Return (x, y) of the center of cell containing provided text 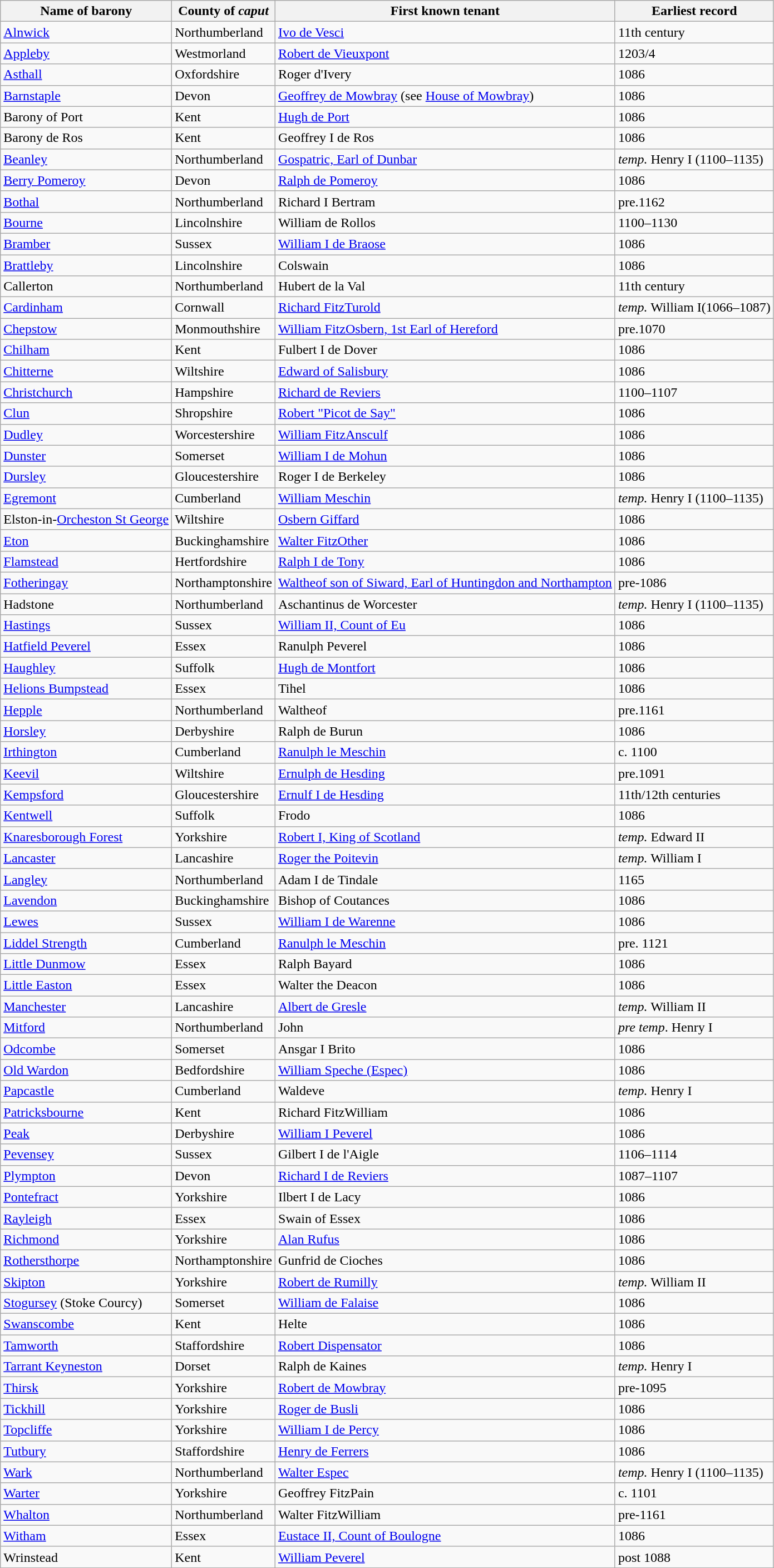
Cornwall (224, 308)
Roger de Busli (445, 1409)
Tutbury (86, 1451)
pre. 1121 (694, 943)
Topcliffe (86, 1430)
Geoffrey FitzPain (445, 1493)
Kempsford (86, 795)
Walter the Deacon (445, 985)
Ansgar I Brito (445, 1049)
pre.1091 (694, 773)
Walter Espec (445, 1472)
Robert "Picot de Say" (445, 413)
pre-1161 (694, 1515)
1203/4 (694, 53)
Robert Dispensator (445, 1345)
Alnwick (86, 32)
Geoffrey de Mowbray (see House of Mowbray) (445, 96)
Frodo (445, 816)
Fotheringay (86, 583)
Papcastle (86, 1091)
Rothersthorpe (86, 1260)
Little Easton (86, 985)
pre temp. Henry I (694, 1028)
Lancaster (86, 858)
temp. William I (694, 858)
Robert de Mowbray (445, 1388)
County of caput (224, 11)
post 1088 (694, 1557)
Ivo de Vesci (445, 32)
1106–1114 (694, 1155)
Ralph de Pomeroy (445, 180)
Barony de Ros (86, 138)
Lewes (86, 921)
Ralph de Kaines (445, 1367)
Christchurch (86, 392)
Irthington (86, 752)
Thirsk (86, 1388)
Bishop of Coutances (445, 900)
Stogursey (Stoke Courcy) (86, 1303)
Gospatric, Earl of Dunbar (445, 159)
Mitford (86, 1028)
Westmorland (224, 53)
Old Wardon (86, 1070)
Witham (86, 1536)
Dursley (86, 477)
Dunster (86, 456)
Cardinham (86, 308)
Waltheof son of Siward, Earl of Huntingdon and Northampton (445, 583)
Swain of Essex (445, 1218)
pre.1161 (694, 710)
Gunfrid de Cioches (445, 1260)
John (445, 1028)
Skipton (86, 1281)
Dorset (224, 1367)
11th/12th centuries (694, 795)
First known tenant (445, 11)
Tamworth (86, 1345)
Elston-in-Orcheston St George (86, 519)
William Speche (Espec) (445, 1070)
Colswain (445, 265)
c. 1101 (694, 1493)
Liddel Strength (86, 943)
Langley (86, 879)
Hugh de Port (445, 117)
Robert I, King of Scotland (445, 837)
Waltheof (445, 710)
William I de Percy (445, 1430)
Knaresborough Forest (86, 837)
Roger I de Berkeley (445, 477)
Roger d'Ivery (445, 75)
Alan Rufus (445, 1239)
Albert de Gresle (445, 1007)
Walter FitzWilliam (445, 1515)
Haughley (86, 668)
Manchester (86, 1007)
Swanscombe (86, 1324)
Pontefract (86, 1197)
Ralph de Burun (445, 731)
Ralph I de Tony (445, 561)
Patricksbourne (86, 1112)
temp. Edward II (694, 837)
William I de Warenne (445, 921)
Tihel (445, 689)
Richard FitzWilliam (445, 1112)
Plympton (86, 1176)
Whalton (86, 1515)
Earliest record (694, 11)
Chepstow (86, 329)
Odcombe (86, 1049)
Helions Bumpstead (86, 689)
1100–1130 (694, 223)
Ilbert I de Lacy (445, 1197)
Beanley (86, 159)
Bramber (86, 244)
Oxfordshire (224, 75)
1100–1107 (694, 392)
Appleby (86, 53)
pre.1070 (694, 329)
Berry Pomeroy (86, 180)
Barony of Port (86, 117)
Hubert de la Val (445, 287)
Chilham (86, 350)
Worcestershire (224, 435)
Lavendon (86, 900)
William Meschin (445, 498)
Wark (86, 1472)
Monmouthshire (224, 329)
William I de Braose (445, 244)
Little Dunmow (86, 964)
William I Peverel (445, 1133)
Hampshire (224, 392)
Hertfordshire (224, 561)
Ralph Bayard (445, 964)
Callerton (86, 287)
Eton (86, 540)
Edward of Salisbury (445, 371)
William FitzAnsculf (445, 435)
William de Rollos (445, 223)
Ernulph de Hesding (445, 773)
Bedfordshire (224, 1070)
Aschantinus de Worcester (445, 604)
Horsley (86, 731)
Asthall (86, 75)
Warter (86, 1493)
Tarrant Keyneston (86, 1367)
pre-1095 (694, 1388)
Richard de Reviers (445, 392)
Egremont (86, 498)
Peak (86, 1133)
Chitterne (86, 371)
William II, Count of Eu (445, 625)
Robert de Rumilly (445, 1281)
Bothal (86, 201)
Pevensey (86, 1155)
1087–1107 (694, 1176)
Roger the Poitevin (445, 858)
Richmond (86, 1239)
Flamstead (86, 561)
Hadstone (86, 604)
c. 1100 (694, 752)
Tickhill (86, 1409)
Fulbert I de Dover (445, 350)
Gilbert I de l'Aigle (445, 1155)
Adam I de Tindale (445, 879)
Rayleigh (86, 1218)
Richard FitzTurold (445, 308)
Helte (445, 1324)
pre-1086 (694, 583)
Ernulf I de Hesding (445, 795)
Richard I Bertram (445, 201)
Richard I de Reviers (445, 1176)
William de Falaise (445, 1303)
Keevil (86, 773)
1165 (694, 879)
William Peverel (445, 1557)
Kentwell (86, 816)
Name of barony (86, 11)
Geoffrey I de Ros (445, 138)
Hatfield Peverel (86, 647)
Barnstaple (86, 96)
Walter FitzOther (445, 540)
Henry de Ferrers (445, 1451)
Hugh de Montfort (445, 668)
Dudley (86, 435)
Ranulph Peverel (445, 647)
Clun (86, 413)
Hastings (86, 625)
Bourne (86, 223)
Robert de Vieuxpont (445, 53)
Eustace II, Count of Boulogne (445, 1536)
Brattleby (86, 265)
Osbern Giffard (445, 519)
Shropshire (224, 413)
pre.1162 (694, 201)
Waldeve (445, 1091)
Wrinstead (86, 1557)
Hepple (86, 710)
William I de Mohun (445, 456)
William FitzOsbern, 1st Earl of Hereford (445, 329)
temp. William I(1066–1087) (694, 308)
